Detect which cell encompasses the target text, then output its [X, Y] center coordinate. 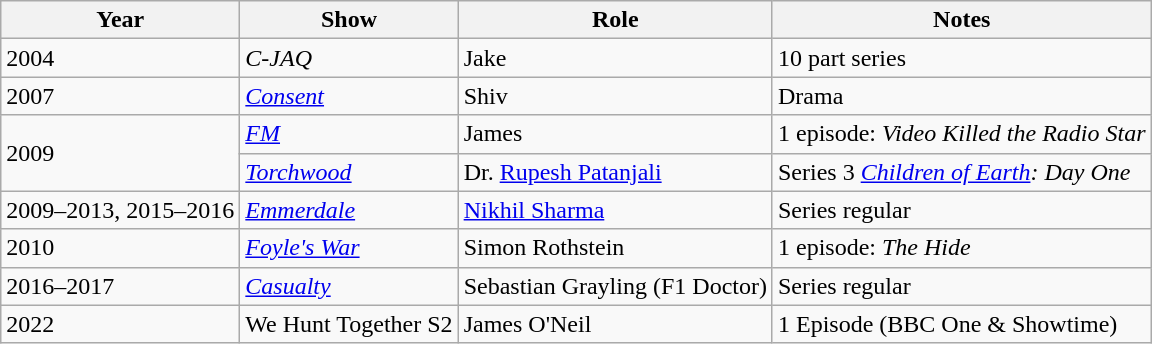
Drama [962, 96]
Emmerdale [349, 210]
Nikhil Sharma [615, 210]
2010 [120, 248]
Notes [962, 20]
Series 3 Children of Earth: Day One [962, 172]
Consent [349, 96]
Jake [615, 58]
We Hunt Together S2 [349, 324]
10 part series [962, 58]
Shiv [615, 96]
James [615, 134]
Role [615, 20]
2022 [120, 324]
Foyle's War [349, 248]
2009–2013, 2015–2016 [120, 210]
Casualty [349, 286]
1 episode: The Hide [962, 248]
Torchwood [349, 172]
Sebastian Grayling (F1 Doctor) [615, 286]
1 episode: Video Killed the Radio Star [962, 134]
2004 [120, 58]
Simon Rothstein [615, 248]
Year [120, 20]
2007 [120, 96]
1 Episode (BBC One & Showtime) [962, 324]
Show [349, 20]
FM [349, 134]
2009 [120, 153]
James O'Neil [615, 324]
C-JAQ [349, 58]
Dr. Rupesh Patanjali [615, 172]
2016–2017 [120, 286]
